Locate the cell with the specified text and output its [x, y] center coordinate. 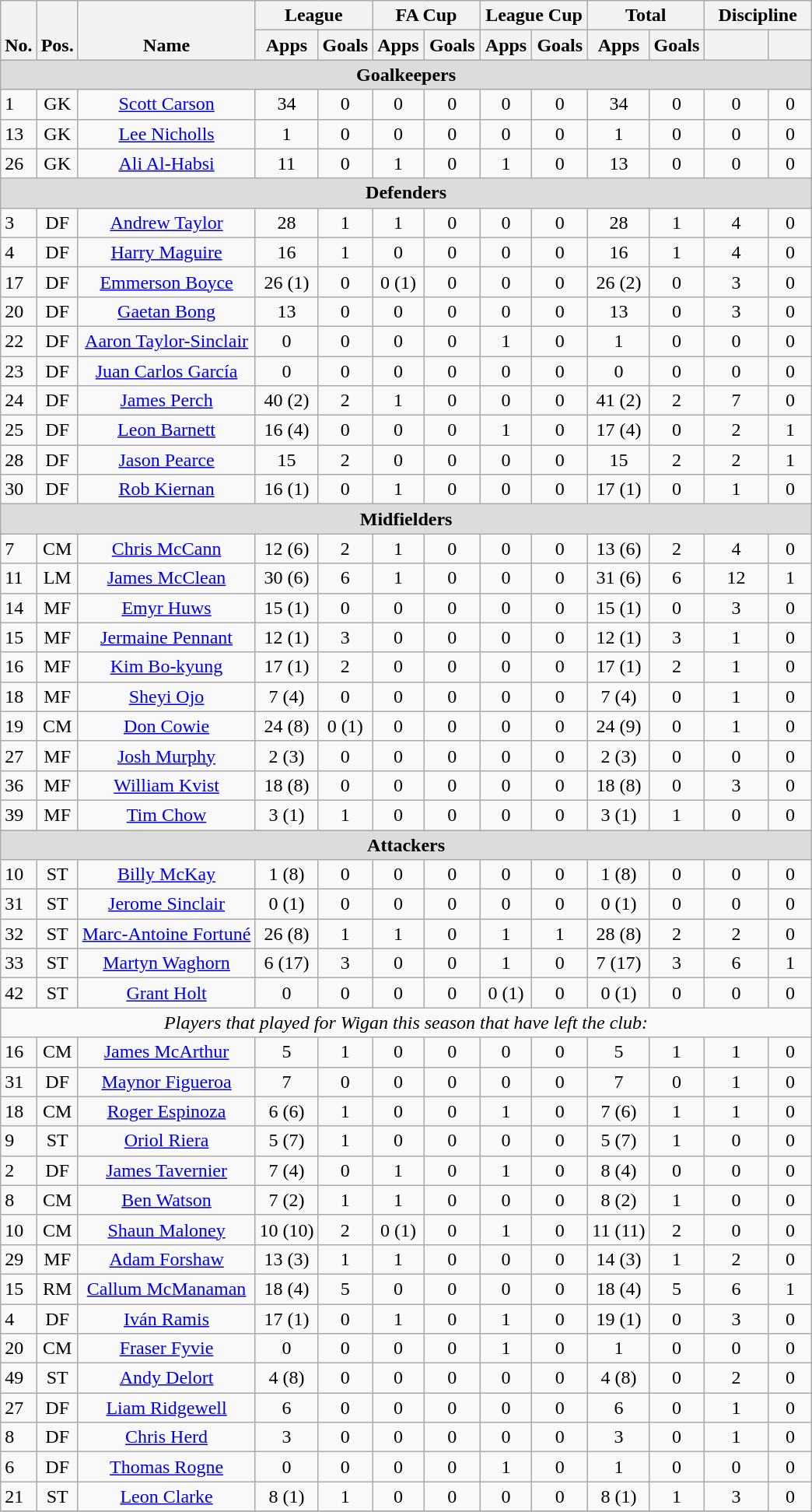
13 (6) [619, 549]
LM [58, 578]
James McClean [166, 578]
36 [19, 785]
Goalkeepers [406, 75]
14 (3) [619, 1259]
39 [19, 815]
13 (3) [286, 1259]
Ali Al-Habsi [166, 163]
25 [19, 430]
Aaron Taylor-Sinclair [166, 341]
11 (11) [619, 1230]
Juan Carlos García [166, 371]
49 [19, 1378]
Iván Ramis [166, 1319]
40 (2) [286, 401]
6 (6) [286, 1111]
7 (6) [619, 1111]
24 (9) [619, 726]
26 [19, 163]
Chris Herd [166, 1437]
Emyr Huws [166, 608]
19 [19, 726]
Total [646, 16]
Lee Nicholls [166, 134]
Andy Delort [166, 1378]
32 [19, 934]
James Tavernier [166, 1170]
41 (2) [619, 401]
Maynor Figueroa [166, 1082]
17 [19, 282]
33 [19, 963]
12 (6) [286, 549]
14 [19, 608]
7 (17) [619, 963]
23 [19, 371]
8 (2) [619, 1200]
30 (6) [286, 578]
12 [737, 578]
Grant Holt [166, 993]
Shaun Maloney [166, 1230]
Oriol Riera [166, 1141]
Josh Murphy [166, 756]
Andrew Taylor [166, 223]
24 [19, 401]
22 [19, 341]
Name [166, 30]
Callum McManaman [166, 1289]
Harry Maguire [166, 252]
Jermaine Pennant [166, 637]
Leon Barnett [166, 430]
26 (1) [286, 282]
26 (2) [619, 282]
Fraser Fyvie [166, 1349]
Pos. [58, 30]
30 [19, 489]
Billy McKay [166, 875]
Leon Clarke [166, 1496]
Midfielders [406, 519]
24 (8) [286, 726]
No. [19, 30]
9 [19, 1141]
21 [19, 1496]
19 (1) [619, 1319]
Thomas Rogne [166, 1467]
Discipline [758, 16]
Don Cowie [166, 726]
Jerome Sinclair [166, 904]
Scott Carson [166, 104]
Sheyi Ojo [166, 696]
Defenders [406, 193]
James McArthur [166, 1052]
29 [19, 1259]
Jason Pearce [166, 460]
League Cup [534, 16]
7 (2) [286, 1200]
Kim Bo-kyung [166, 667]
William Kvist [166, 785]
Gaetan Bong [166, 311]
26 (8) [286, 934]
Players that played for Wigan this season that have left the club: [406, 1023]
Attackers [406, 844]
17 (4) [619, 430]
League [314, 16]
16 (1) [286, 489]
RM [58, 1289]
16 (4) [286, 430]
28 (8) [619, 934]
Adam Forshaw [166, 1259]
Tim Chow [166, 815]
FA Cup [426, 16]
42 [19, 993]
10 (10) [286, 1230]
Ben Watson [166, 1200]
Rob Kiernan [166, 489]
31 (6) [619, 578]
Marc-Antoine Fortuné [166, 934]
Chris McCann [166, 549]
Emmerson Boyce [166, 282]
8 (4) [619, 1170]
Liam Ridgewell [166, 1408]
Roger Espinoza [166, 1111]
6 (17) [286, 963]
James Perch [166, 401]
Martyn Waghorn [166, 963]
